Determine the (x, y) coordinate at the center of the cell enclosing the given text.  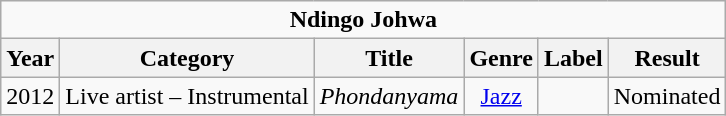
Ndingo Johwa (364, 20)
Genre (502, 58)
Nominated (667, 96)
2012 (30, 96)
Live artist – Instrumental (187, 96)
Jazz (502, 96)
Year (30, 58)
Result (667, 58)
Category (187, 58)
Label (573, 58)
Title (389, 58)
Phondanyama (389, 96)
